Capture the cell that displays the provided text and extract its [X, Y] central coordinate. 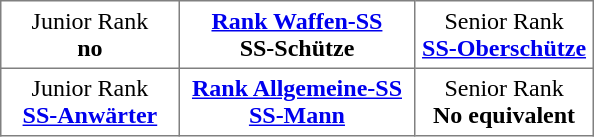
Junior RankSS-Anwärter [90, 102]
Rank Waffen-SSSS-Schütze [298, 35]
Senior RankNo equivalent [504, 102]
Junior Rankno [90, 35]
Rank Allgemeine-SSSS-Mann [298, 102]
Senior RankSS-Oberschütze [504, 35]
